From the cell containing the given text, extract its center point as [x, y] coordinate. 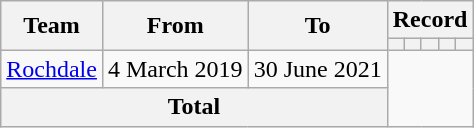
Rochdale [52, 69]
From [175, 26]
Record [430, 20]
To [318, 26]
30 June 2021 [318, 69]
Total [194, 107]
4 March 2019 [175, 69]
Team [52, 26]
